Output the (X, Y) coordinate of the center of the cell containing the given text.  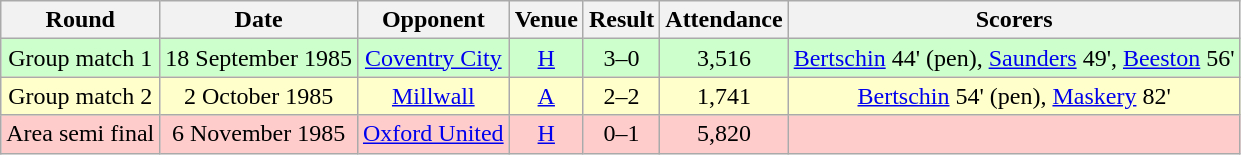
Area semi final (80, 134)
Opponent (433, 20)
Scorers (1014, 20)
5,820 (724, 134)
1,741 (724, 96)
2 October 1985 (259, 96)
Bertschin 44' (pen), Saunders 49', Beeston 56' (1014, 58)
18 September 1985 (259, 58)
Coventry City (433, 58)
Attendance (724, 20)
A (546, 96)
Oxford United (433, 134)
3,516 (724, 58)
6 November 1985 (259, 134)
2–2 (621, 96)
Millwall (433, 96)
Round (80, 20)
Bertschin 54' (pen), Maskery 82' (1014, 96)
3–0 (621, 58)
Group match 2 (80, 96)
Group match 1 (80, 58)
Venue (546, 20)
0–1 (621, 134)
Result (621, 20)
Date (259, 20)
